Pinpoint the cell where the given text exists, returning its (X, Y) midpoint coordinate. 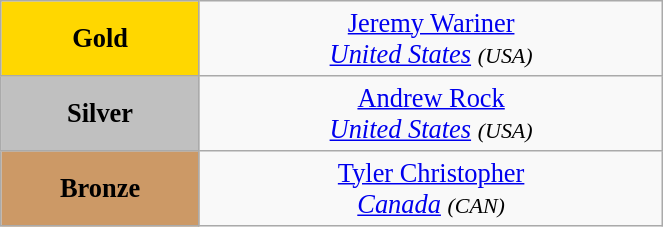
Andrew RockUnited States (USA) (430, 112)
Jeremy WarinerUnited States (USA) (430, 38)
Bronze (100, 188)
Tyler ChristopherCanada (CAN) (430, 188)
Gold (100, 38)
Silver (100, 112)
